From the cell containing the given text, extract its center point as [x, y] coordinate. 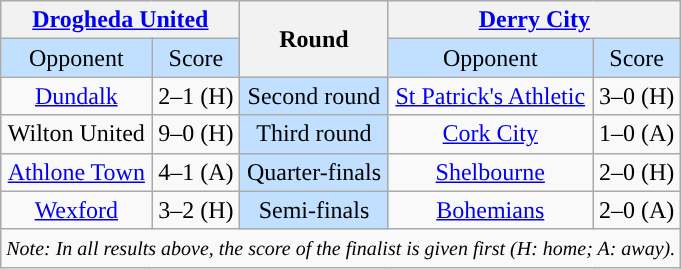
Athlone Town [76, 172]
2–1 (H) [196, 96]
3–2 (H) [196, 210]
Second round [314, 96]
2–0 (A) [637, 210]
Dundalk [76, 96]
4–1 (A) [196, 172]
1–0 (A) [637, 134]
9–0 (H) [196, 134]
Cork City [490, 134]
2–0 (H) [637, 172]
Third round [314, 134]
3–0 (H) [637, 96]
Semi-finals [314, 210]
Quarter-finals [314, 172]
Round [314, 39]
Wexford [76, 210]
Note: In all results above, the score of the finalist is given first (H: home; A: away). [341, 248]
Drogheda United [120, 20]
Bohemians [490, 210]
St Patrick's Athletic [490, 96]
Derry City [534, 20]
Wilton United [76, 134]
Shelbourne [490, 172]
